Pinpoint the cell where the given text exists, returning its [X, Y] midpoint coordinate. 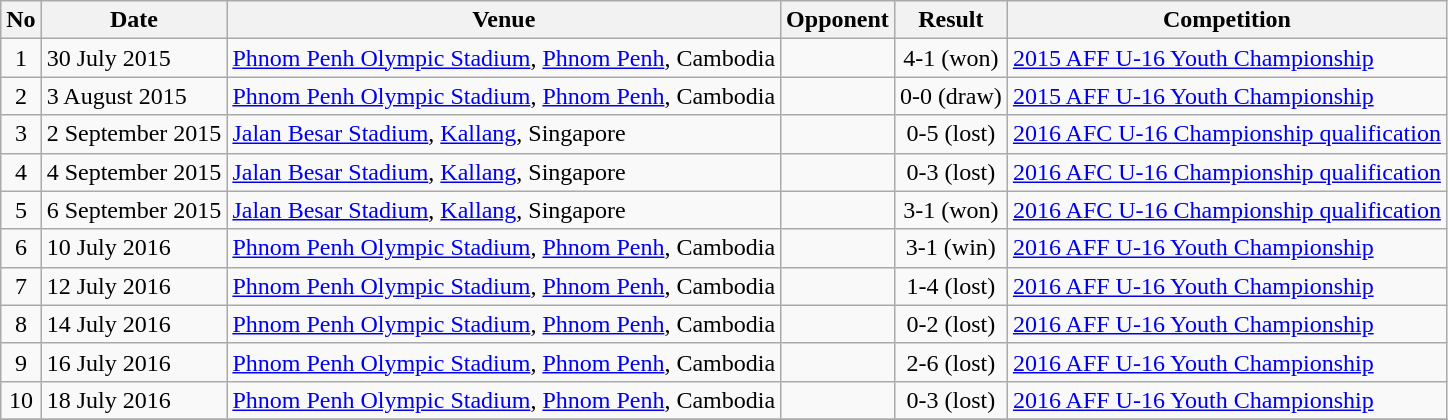
18 July 2016 [134, 400]
4-1 (won) [950, 58]
9 [21, 362]
2 [21, 96]
3 August 2015 [134, 96]
2-6 (lost) [950, 362]
10 [21, 400]
8 [21, 324]
0-5 (lost) [950, 134]
14 July 2016 [134, 324]
3 [21, 134]
6 September 2015 [134, 210]
No [21, 20]
Opponent [838, 20]
1-4 (lost) [950, 286]
Result [950, 20]
Competition [1226, 20]
6 [21, 248]
1 [21, 58]
0-2 (lost) [950, 324]
4 September 2015 [134, 172]
30 July 2015 [134, 58]
16 July 2016 [134, 362]
3-1 (win) [950, 248]
2 September 2015 [134, 134]
5 [21, 210]
3-1 (won) [950, 210]
10 July 2016 [134, 248]
0-0 (draw) [950, 96]
Venue [504, 20]
7 [21, 286]
4 [21, 172]
12 July 2016 [134, 286]
Date [134, 20]
